Return the (x, y) coordinate for the center point of the cell that contains the specified text.  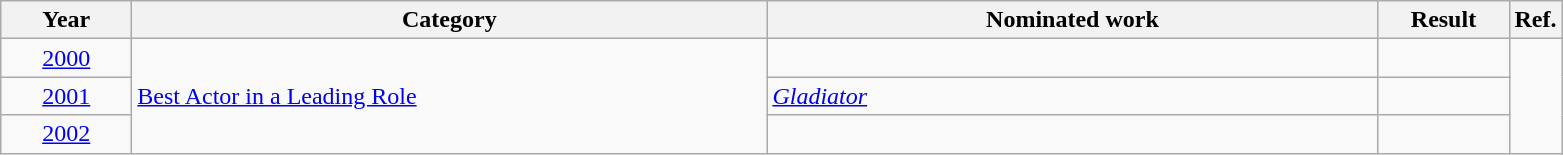
Ref. (1536, 20)
2001 (66, 96)
Nominated work (1072, 20)
Best Actor in a Leading Role (450, 96)
2000 (66, 58)
2002 (66, 134)
Result (1444, 20)
Category (450, 20)
Year (66, 20)
Gladiator (1072, 96)
